Return [x, y] of the center of cell containing provided text 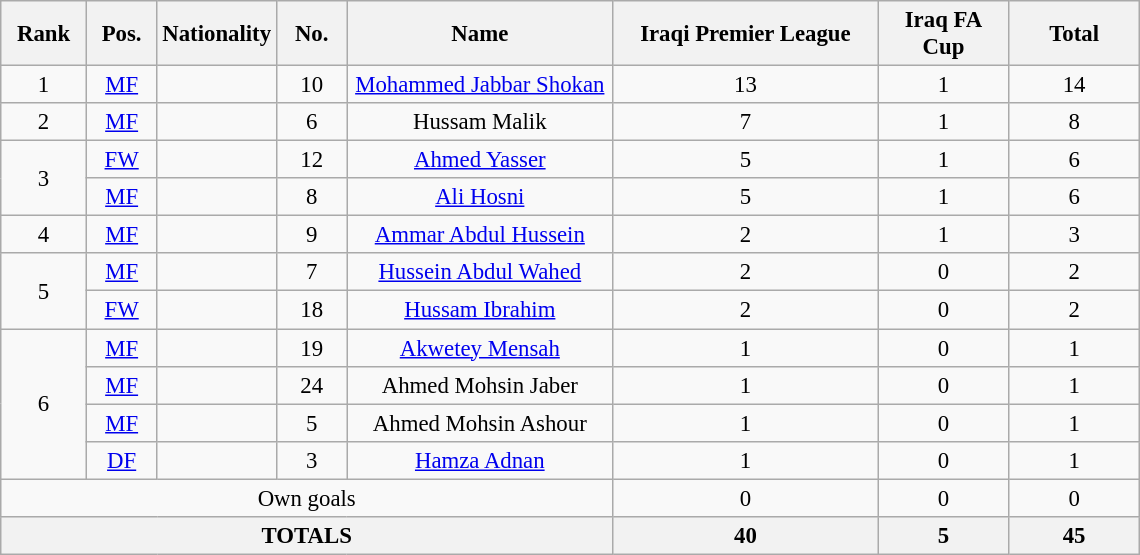
24 [312, 385]
Ahmed Mohsin Ashour [480, 423]
4 [44, 235]
10 [312, 85]
Own goals [307, 498]
9 [312, 235]
DF [122, 460]
45 [1074, 536]
40 [746, 536]
18 [312, 310]
Hussein Abdul Wahed [480, 273]
Hussam Ibrahim [480, 310]
Ammar Abdul Hussein [480, 235]
No. [312, 34]
19 [312, 348]
Iraqi Premier League [746, 34]
Ahmed Mohsin Jaber [480, 385]
Nationality [216, 34]
Hamza Adnan [480, 460]
TOTALS [307, 536]
Name [480, 34]
Pos. [122, 34]
Total [1074, 34]
Mohammed Jabbar Shokan [480, 85]
12 [312, 160]
Hussam Malik [480, 122]
Ahmed Yasser [480, 160]
Ali Hosni [480, 197]
14 [1074, 85]
Akwetey Mensah [480, 348]
Iraq FA Cup [944, 34]
13 [746, 85]
Rank [44, 34]
